Provide the (X, Y) coordinate of the cell's center where the given text is located.  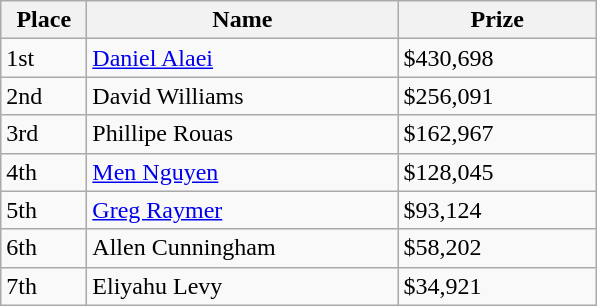
4th (44, 172)
2nd (44, 96)
$58,202 (498, 248)
$256,091 (498, 96)
Greg Raymer (242, 210)
Prize (498, 20)
Daniel Alaei (242, 58)
5th (44, 210)
3rd (44, 134)
Place (44, 20)
$128,045 (498, 172)
$430,698 (498, 58)
Eliyahu Levy (242, 286)
$162,967 (498, 134)
6th (44, 248)
$34,921 (498, 286)
1st (44, 58)
Men Nguyen (242, 172)
David Williams (242, 96)
Allen Cunningham (242, 248)
7th (44, 286)
Phillipe Rouas (242, 134)
$93,124 (498, 210)
Name (242, 20)
